Pinpoint the cell where the given text exists, returning its [x, y] midpoint coordinate. 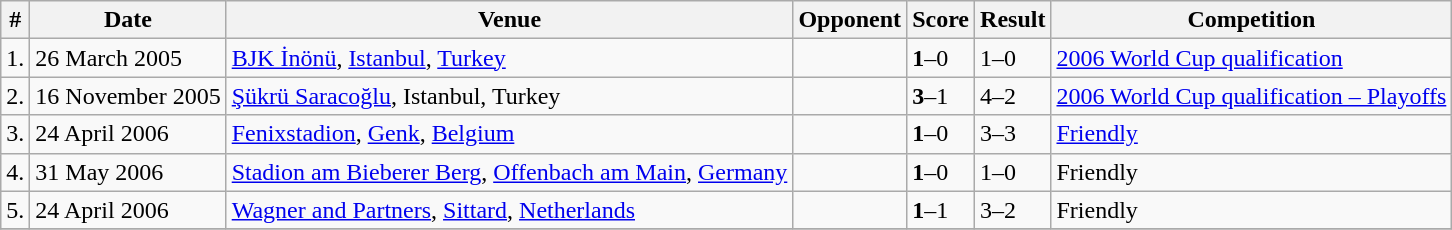
Competition [1252, 20]
2006 World Cup qualification – Playoffs [1252, 96]
3–1 [941, 96]
1–1 [941, 210]
Date [128, 20]
3–3 [1013, 134]
3–2 [1013, 210]
Venue [510, 20]
Stadion am Bieberer Berg, Offenbach am Main, Germany [510, 172]
31 May 2006 [128, 172]
# [16, 20]
Wagner and Partners, Sittard, Netherlands [510, 210]
Result [1013, 20]
2. [16, 96]
4. [16, 172]
3. [16, 134]
1. [16, 58]
Opponent [850, 20]
Score [941, 20]
BJK İnönü, Istanbul, Turkey [510, 58]
16 November 2005 [128, 96]
2006 World Cup qualification [1252, 58]
Fenixstadion, Genk, Belgium [510, 134]
26 March 2005 [128, 58]
5. [16, 210]
4–2 [1013, 96]
Şükrü Saracoğlu, Istanbul, Turkey [510, 96]
